Detect which cell encompasses the target text, then output its [x, y] center coordinate. 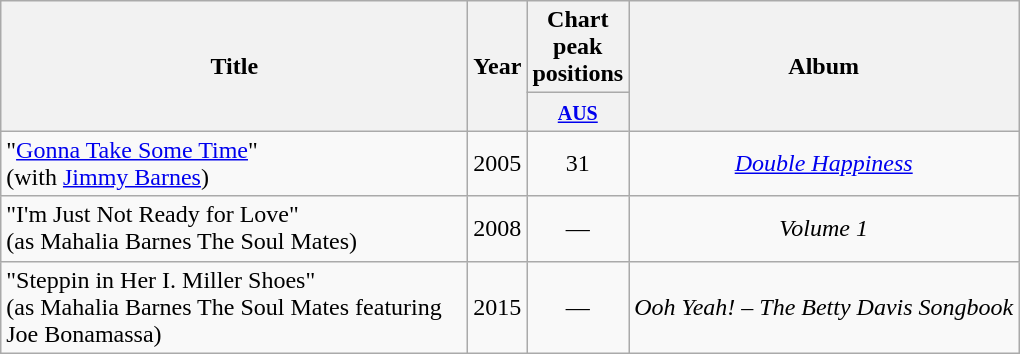
2005 [498, 164]
Volume 1 [824, 228]
31 [578, 164]
"Gonna Take Some Time" (with Jimmy Barnes) [234, 164]
Year [498, 66]
2015 [498, 307]
Ooh Yeah! – The Betty Davis Songbook [824, 307]
Title [234, 66]
"Steppin in Her I. Miller Shoes" (as Mahalia Barnes The Soul Mates featuring Joe Bonamassa) [234, 307]
Album [824, 66]
Chart peak positions [578, 47]
2008 [498, 228]
Double Happiness [824, 164]
AUS [578, 112]
"I'm Just Not Ready for Love" (as Mahalia Barnes The Soul Mates) [234, 228]
